Find where the given text appears and provide that cell's center as [x, y] coordinate. 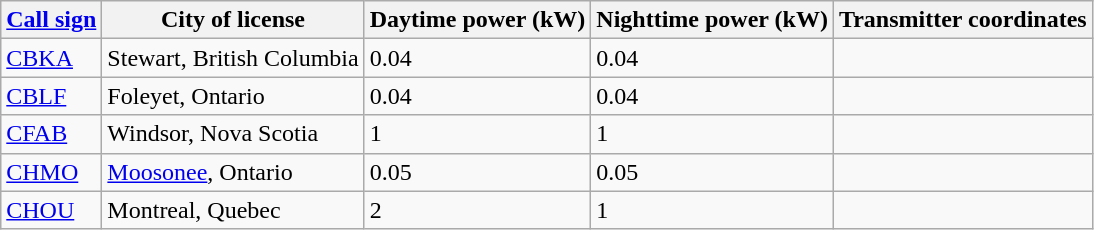
Transmitter coordinates [962, 20]
Call sign [52, 20]
CHMO [52, 172]
CBKA [52, 58]
Daytime power (kW) [478, 20]
Foleyet, Ontario [233, 96]
Windsor, Nova Scotia [233, 134]
Stewart, British Columbia [233, 58]
Nighttime power (kW) [712, 20]
CHOU [52, 210]
City of license [233, 20]
CFAB [52, 134]
2 [478, 210]
CBLF [52, 96]
Moosonee, Ontario [233, 172]
Montreal, Quebec [233, 210]
